Locate the cell with the specified text and output its [x, y] center coordinate. 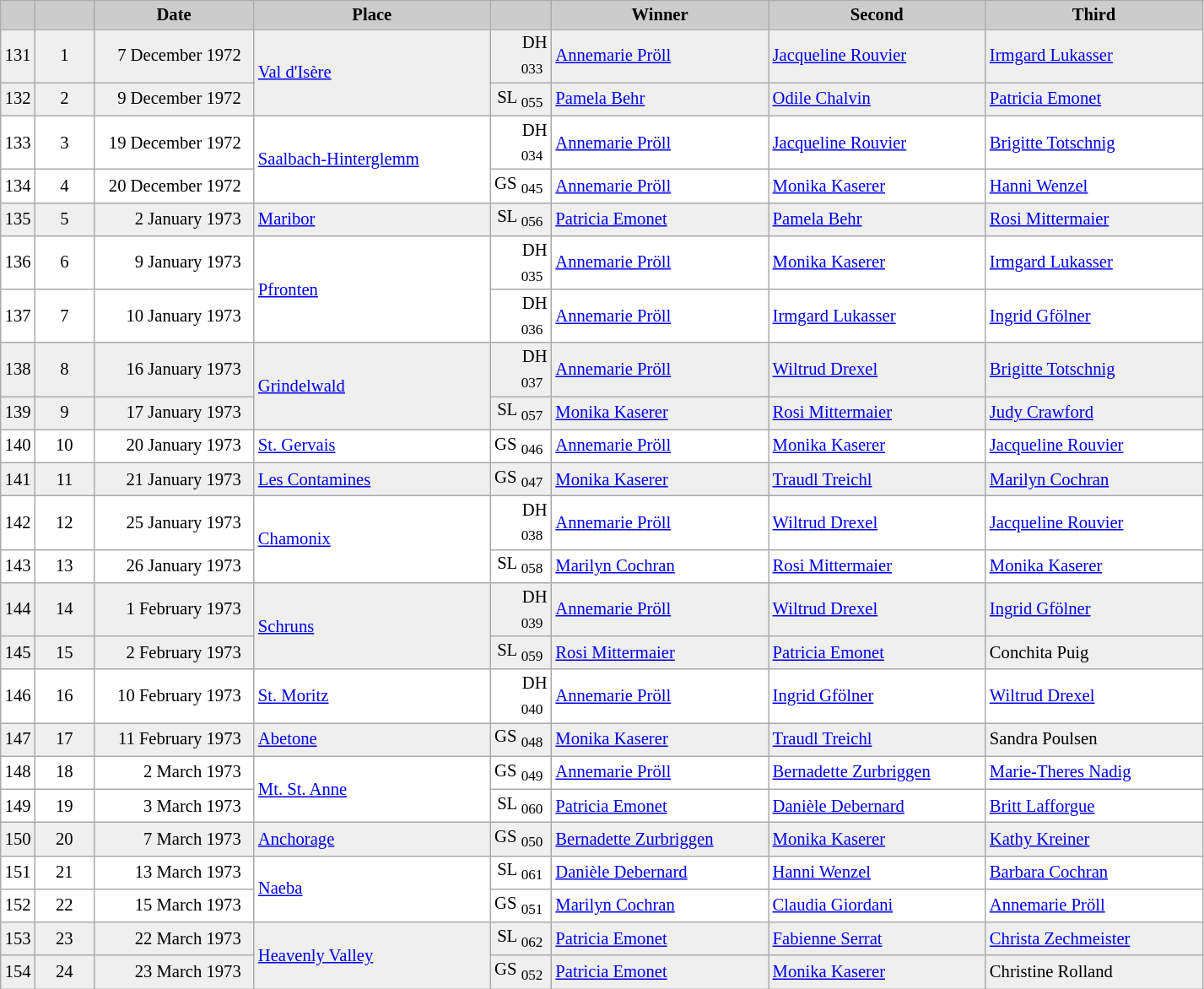
Anchorage [372, 839]
145 [19, 653]
7 December 1972 [174, 56]
13 [64, 565]
Pfronten [372, 289]
24 [64, 972]
GS 048 [521, 739]
Date [174, 14]
Schruns [372, 626]
Barbara Cochran [1093, 873]
3 [64, 142]
149 [19, 805]
150 [19, 839]
1 February 1973 [174, 609]
17 January 1973 [174, 412]
St. Moritz [372, 695]
25 January 1973 [174, 522]
Chamonix [372, 538]
21 [64, 873]
133 [19, 142]
GS 046 [521, 446]
7 [64, 316]
151 [19, 873]
Naeba [372, 889]
17 [64, 739]
142 [19, 522]
Winner [660, 14]
19 December 1972 [174, 142]
15 March 1973 [174, 905]
SL 055 [521, 100]
147 [19, 739]
136 [19, 262]
13 March 1973 [174, 873]
DH 036 [521, 316]
Place [372, 14]
132 [19, 100]
20 December 1972 [174, 186]
144 [19, 609]
7 March 1973 [174, 839]
26 January 1973 [174, 565]
Maribor [372, 219]
GS 045 [521, 186]
141 [19, 479]
9 [64, 412]
Sandra Poulsen [1093, 739]
153 [19, 938]
SL 057 [521, 412]
14 [64, 609]
18 [64, 773]
10 [64, 446]
GS 051 [521, 905]
SL 056 [521, 219]
SL 059 [521, 653]
2 January 1973 [174, 219]
2 [64, 100]
16 [64, 695]
Marie-Theres Nadig [1093, 773]
DH 038 [521, 522]
6 [64, 262]
Third [1093, 14]
10 February 1973 [174, 695]
20 [64, 839]
DH 037 [521, 370]
DH 039 [521, 609]
Fabienne Serrat [877, 938]
Grindelwald [372, 386]
134 [19, 186]
SL 058 [521, 565]
SL 062 [521, 938]
19 [64, 805]
GS 049 [521, 773]
Christine Rolland [1093, 972]
22 [64, 905]
23 [64, 938]
146 [19, 695]
2 February 1973 [174, 653]
11 [64, 479]
Claudia Giordani [877, 905]
4 [64, 186]
Heavenly Valley [372, 955]
15 [64, 653]
GS 050 [521, 839]
DH 040 [521, 695]
GS 047 [521, 479]
DH 035 [521, 262]
DH 034 [521, 142]
20 January 1973 [174, 446]
23 March 1973 [174, 972]
9 January 1973 [174, 262]
Britt Lafforgue [1093, 805]
12 [64, 522]
Abetone [372, 739]
16 January 1973 [174, 370]
St. Gervais [372, 446]
Conchita Puig [1093, 653]
SL 060 [521, 805]
138 [19, 370]
140 [19, 446]
143 [19, 565]
2 March 1973 [174, 773]
148 [19, 773]
8 [64, 370]
5 [64, 219]
9 December 1972 [174, 100]
1 [64, 56]
Val d'Isère [372, 73]
Judy Crawford [1093, 412]
SL 061 [521, 873]
3 March 1973 [174, 805]
10 January 1973 [174, 316]
154 [19, 972]
GS 052 [521, 972]
135 [19, 219]
22 March 1973 [174, 938]
Les Contamines [372, 479]
Kathy Kreiner [1093, 839]
DH 033 [521, 56]
152 [19, 905]
139 [19, 412]
11 February 1973 [174, 739]
Mt. St. Anne [372, 790]
137 [19, 316]
21 January 1973 [174, 479]
Odile Chalvin [877, 100]
Second [877, 14]
Saalbach-Hinterglemm [372, 159]
131 [19, 56]
Christa Zechmeister [1093, 938]
